Scan for the cell matching the given text and deliver its [X, Y] coordinate at center. 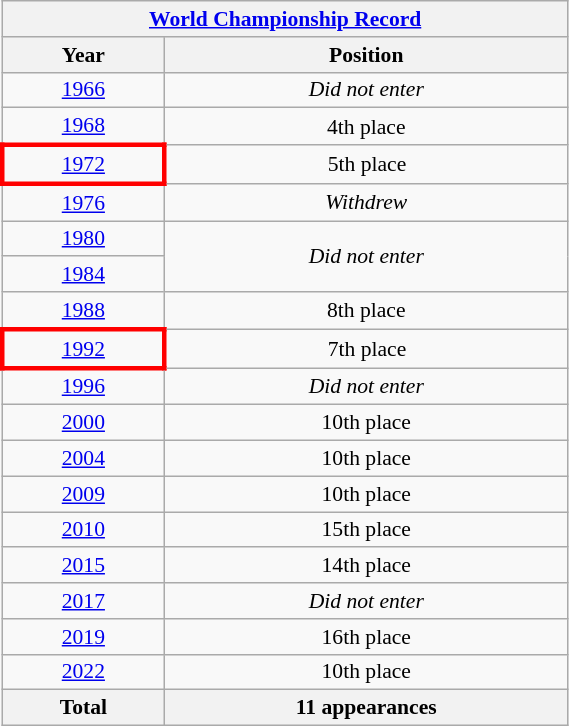
2004 [83, 459]
8th place [366, 310]
1976 [83, 202]
1972 [83, 164]
4th place [366, 126]
Total [83, 708]
1988 [83, 310]
15th place [366, 530]
5th place [366, 164]
Withdrew [366, 202]
2015 [83, 566]
1968 [83, 126]
2019 [83, 637]
2017 [83, 601]
7th place [366, 348]
1992 [83, 348]
World Championship Record [285, 19]
1980 [83, 239]
2000 [83, 423]
Position [366, 55]
1966 [83, 90]
11 appearances [366, 708]
16th place [366, 637]
2010 [83, 530]
14th place [366, 566]
2009 [83, 494]
Year [83, 55]
2022 [83, 672]
1984 [83, 275]
1996 [83, 386]
